Detect which cell encompasses the target text, then output its (x, y) center coordinate. 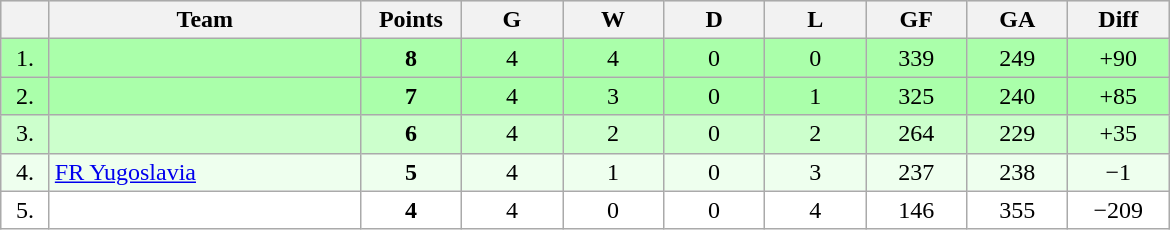
5 (410, 172)
4. (26, 172)
G (512, 20)
240 (1018, 96)
FR Yugoslavia (204, 172)
229 (1018, 134)
+35 (1118, 134)
237 (916, 172)
3. (26, 134)
339 (916, 58)
−1 (1118, 172)
1. (26, 58)
Team (204, 20)
249 (1018, 58)
GA (1018, 20)
264 (916, 134)
GF (916, 20)
−209 (1118, 210)
7 (410, 96)
Diff (1118, 20)
6 (410, 134)
238 (1018, 172)
325 (916, 96)
L (816, 20)
W (612, 20)
+90 (1118, 58)
355 (1018, 210)
+85 (1118, 96)
D (714, 20)
8 (410, 58)
5. (26, 210)
Points (410, 20)
146 (916, 210)
2. (26, 96)
